Search for the cell housing the specified text and yield its [x, y] center coordinate. 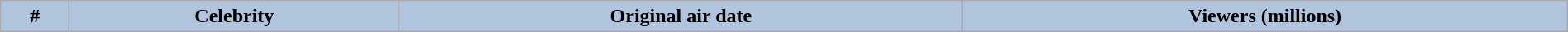
Original air date [681, 16]
Viewers (millions) [1265, 16]
Celebrity [235, 16]
# [35, 16]
